Locate the cell with the specified text and output its (X, Y) center coordinate. 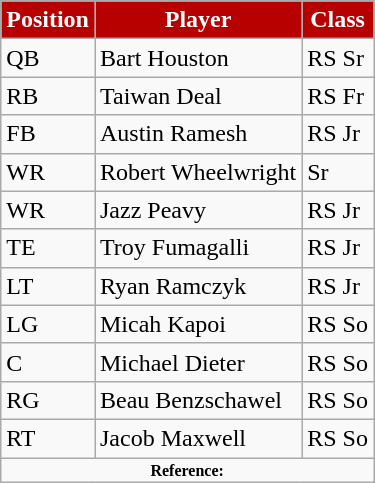
Michael Dieter (198, 362)
Ryan Ramczyk (198, 286)
C (48, 362)
Class (338, 20)
LG (48, 324)
Player (198, 20)
LT (48, 286)
Jazz Peavy (198, 210)
Micah Kapoi (198, 324)
TE (48, 248)
RS Sr (338, 58)
Austin Ramesh (198, 134)
RS Fr (338, 96)
Taiwan Deal (198, 96)
Beau Benzschawel (198, 400)
Reference: (188, 470)
Sr (338, 172)
Robert Wheelwright (198, 172)
Position (48, 20)
Troy Fumagalli (198, 248)
RB (48, 96)
RT (48, 438)
RG (48, 400)
Bart Houston (198, 58)
FB (48, 134)
QB (48, 58)
Jacob Maxwell (198, 438)
